Locate the cell with the specified text and output its (x, y) center coordinate. 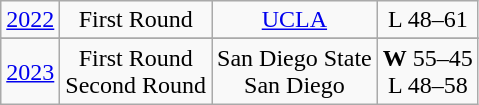
UCLA (295, 20)
2022 (30, 20)
W 55–45L 48–58 (428, 72)
2023 (30, 72)
First Round (136, 20)
San Diego StateSan Diego (295, 72)
First RoundSecond Round (136, 72)
L 48–61 (428, 20)
